Provide the (x, y) coordinate of the cell's center where the given text is located.  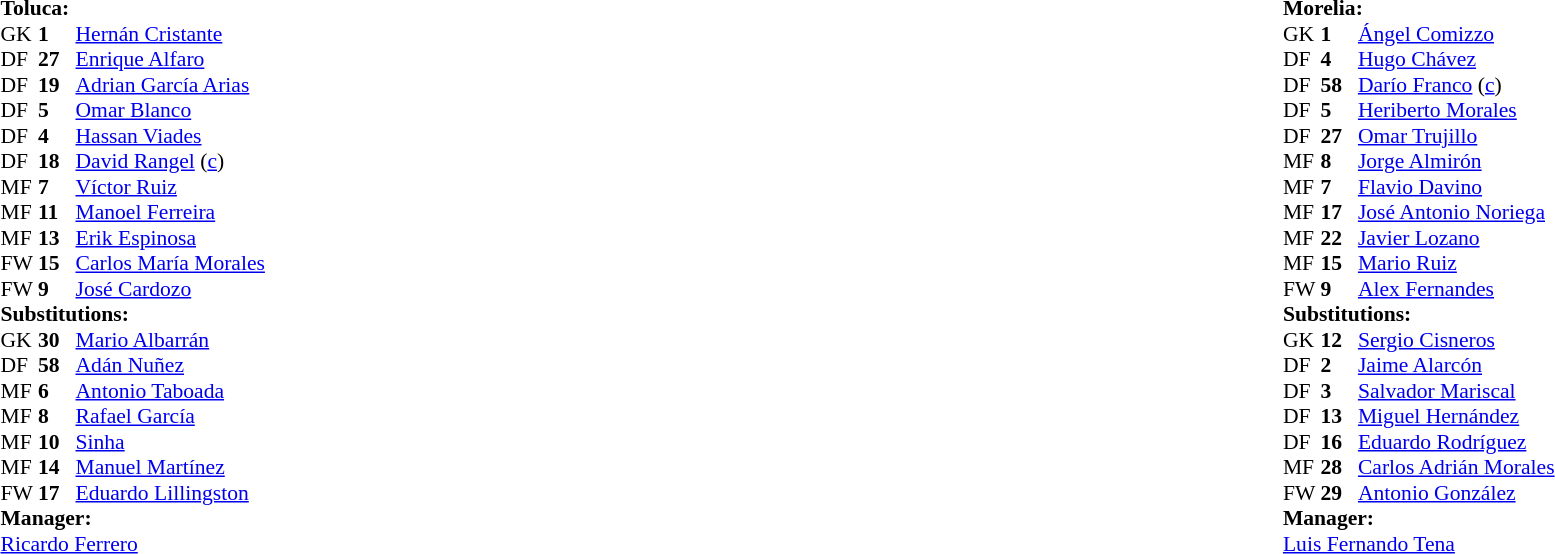
10 (57, 442)
Mario Ruiz (1456, 263)
11 (57, 213)
Carlos Adrián Morales (1456, 467)
29 (1339, 493)
David Rangel (c) (170, 161)
Salvador Mariscal (1456, 391)
Eduardo Lillingston (170, 493)
Hernán Cristante (170, 34)
Carlos María Morales (170, 263)
Darío Franco (c) (1456, 85)
6 (57, 391)
19 (57, 85)
Erik Espinosa (170, 238)
Víctor Ruiz (170, 187)
Adrian García Arias (170, 85)
Eduardo Rodríguez (1456, 442)
Antonio González (1456, 493)
Hugo Chávez (1456, 59)
Antonio Taboada (170, 391)
Heriberto Morales (1456, 111)
2 (1339, 365)
Manuel Martínez (170, 467)
Sinha (170, 442)
Javier Lozano (1456, 238)
Flavio Davino (1456, 187)
José Cardozo (170, 289)
30 (57, 340)
Alex Fernandes (1456, 289)
Miguel Hernández (1456, 417)
Sergio Cisneros (1456, 340)
12 (1339, 340)
José Antonio Noriega (1456, 213)
Jaime Alarcón (1456, 365)
28 (1339, 467)
Enrique Alfaro (170, 59)
Hassan Viades (170, 136)
14 (57, 467)
22 (1339, 238)
Manoel Ferreira (170, 213)
Omar Trujillo (1456, 136)
Rafael García (170, 417)
Ángel Comizzo (1456, 34)
Adán Nuñez (170, 365)
Jorge Almirón (1456, 161)
3 (1339, 391)
Omar Blanco (170, 111)
Mario Albarrán (170, 340)
16 (1339, 442)
18 (57, 161)
